Scan for the cell matching the given text and deliver its [X, Y] coordinate at center. 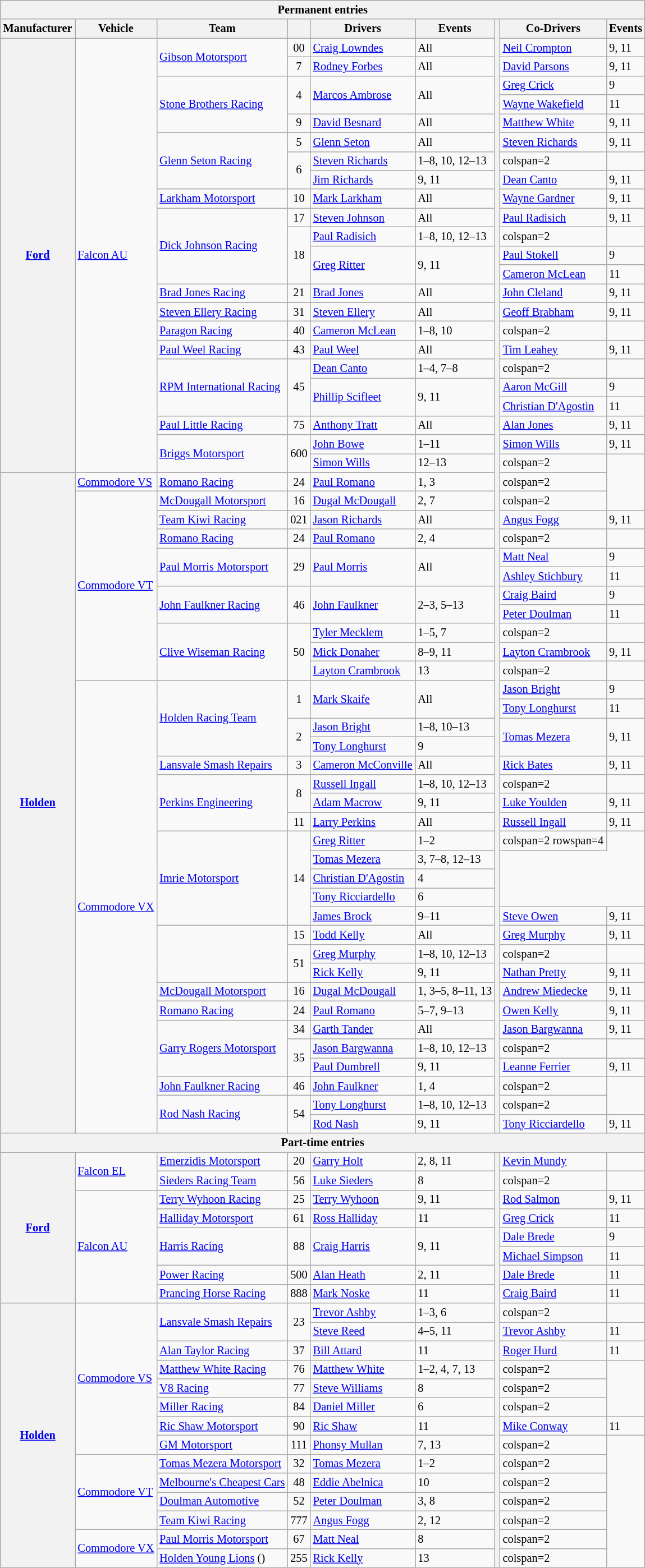
Rod Nash [363, 1124]
Aaron McGill [553, 387]
Ross Halliday [363, 1218]
Eddie Abelnica [363, 1483]
Mark Noske [363, 1294]
Glenn Seton [363, 142]
Steve Reed [363, 1331]
Ashley Stichbury [553, 576]
John Bowe [363, 444]
1–5, 7 [455, 633]
Falcon EL [116, 1170]
7 [299, 66]
Permanent entries [323, 10]
29 [299, 567]
Paul Dumbrell [363, 1067]
2, 7 [455, 500]
76 [299, 1369]
Paul Stokell [553, 255]
John Cleland [553, 293]
Rod Salmon [553, 1199]
Garth Tander [363, 1029]
David Besnard [363, 123]
Owen Kelly [553, 1010]
Doulman Automotive [222, 1501]
Bill Attard [363, 1350]
Rick Bates [553, 765]
Geoff Brabham [553, 312]
1–11 [455, 444]
Larry Perkins [363, 822]
Halliday Motorsport [222, 1218]
777 [299, 1520]
Cameron McConville [363, 765]
Anthony Tratt [363, 425]
67 [299, 1539]
15 [299, 935]
Melbourne's Cheapest Cars [222, 1483]
Mick Donaher [363, 652]
37 [299, 1350]
1, 4 [455, 1086]
5–7, 9–13 [455, 1010]
Brad Jones [363, 293]
Marcos Ambrose [363, 94]
Matthew White Racing [222, 1369]
54 [299, 1114]
Alan Heath [363, 1275]
Tyler Mecklem [363, 633]
21 [299, 293]
Mike Conway [553, 1426]
17 [299, 218]
Alan Jones [553, 425]
Mark Larkham [363, 199]
Harris Racing [222, 1247]
18 [299, 255]
James Brock [363, 916]
021 [299, 519]
Luke Sieders [363, 1180]
Prancing Horse Racing [222, 1294]
888 [299, 1294]
Sieders Racing Team [222, 1180]
51 [299, 963]
Ric Shaw Motorsport [222, 1426]
5 [299, 142]
2 [299, 736]
Paul Morris [363, 567]
14 [299, 878]
1 [299, 699]
1, 3 [455, 482]
Ric Shaw [363, 1426]
56 [299, 1180]
34 [299, 1029]
Vehicle [116, 29]
3 [299, 765]
00 [299, 48]
Rod Nash Racing [222, 1114]
Glenn Seton Racing [222, 160]
colspan=2 rowspan=4 [553, 840]
Clive Wiseman Racing [222, 652]
43 [299, 350]
9–11 [455, 916]
Paul Little Racing [222, 425]
75 [299, 425]
Imrie Motorsport [222, 878]
Dick Johnson Racing [222, 246]
Kevin Mundy [553, 1161]
7, 13 [455, 1445]
Jason Richards [363, 519]
2, 8, 11 [455, 1161]
Brad Jones Racing [222, 293]
Steven Ellery Racing [222, 312]
Phonsy Mullan [363, 1445]
1–2, 4, 7, 13 [455, 1369]
2, 11 [455, 1275]
255 [299, 1558]
Jim Richards [363, 180]
Wayne Gardner [553, 199]
Adam Macrow [363, 803]
Tomas Mezera Motorsport [222, 1464]
40 [299, 330]
61 [299, 1218]
Terry Wyhoon [363, 1199]
32 [299, 1464]
88 [299, 1247]
1–8, 10 [455, 330]
David Parsons [553, 66]
Andrew Miedecke [553, 991]
Stone Brothers Racing [222, 104]
Garry Holt [363, 1161]
111 [299, 1445]
Garry Rogers Motorsport [222, 1048]
1–3, 6 [455, 1313]
Leanne Ferrier [553, 1067]
Gibson Motorsport [222, 57]
Michael Simpson [553, 1256]
Drivers [363, 29]
Larkham Motorsport [222, 199]
Holden Young Lions () [222, 1558]
84 [299, 1407]
GM Motorsport [222, 1445]
Terry Wyhoon Racing [222, 1199]
12–13 [455, 463]
Part-time entries [323, 1143]
Wayne Wakefield [553, 104]
31 [299, 312]
2, 4 [455, 539]
25 [299, 1199]
3, 7–8, 12–13 [455, 859]
Briggs Motorsport [222, 453]
Holden Racing Team [222, 718]
1–4, 7–8 [455, 369]
Paul Weel [363, 350]
Luke Youlden [553, 803]
48 [299, 1483]
Emerzidis Motorsport [222, 1161]
Mark Skaife [363, 699]
Tim Leahey [553, 350]
Steven Ellery [363, 312]
Steven Johnson [363, 218]
Steve Owen [553, 916]
77 [299, 1388]
600 [299, 453]
Nathan Pretty [553, 973]
Phillip Scifleet [363, 396]
Miller Racing [222, 1407]
Todd Kelly [363, 935]
Steve Williams [363, 1388]
V8 Racing [222, 1388]
45 [299, 387]
Paragon Racing [222, 330]
3, 8 [455, 1501]
90 [299, 1426]
Alan Taylor Racing [222, 1350]
50 [299, 652]
Rodney Forbes [363, 66]
Craig Harris [363, 1247]
1–8, 10–13 [455, 727]
52 [299, 1501]
35 [299, 1057]
Power Racing [222, 1275]
2–3, 5–13 [455, 605]
Team [222, 29]
RPM International Racing [222, 387]
Neil Crompton [553, 48]
Co-Drivers [553, 29]
1, 3–5, 8–11, 13 [455, 991]
20 [299, 1161]
23 [299, 1322]
Perkins Engineering [222, 802]
Craig Lowndes [363, 48]
2, 12 [455, 1520]
8–9, 11 [455, 652]
Roger Hurd [553, 1350]
Daniel Miller [363, 1407]
Paul Weel Racing [222, 350]
500 [299, 1275]
Manufacturer [38, 29]
4–5, 11 [455, 1331]
